Locate the cell with the specified text and output its (x, y) center coordinate. 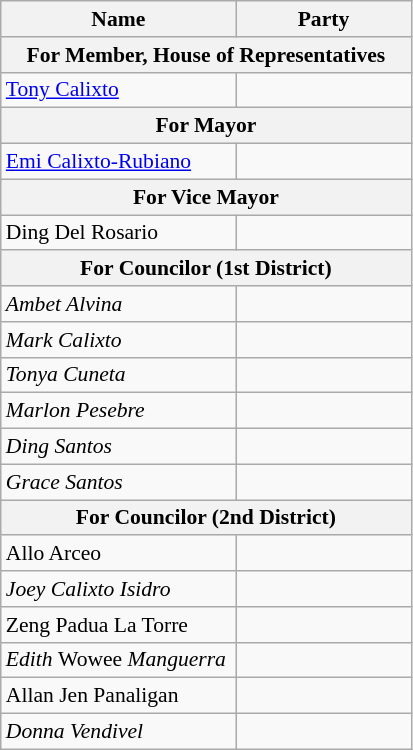
Allo Arceo (118, 554)
Grace Santos (118, 482)
Ding Del Rosario (118, 233)
Emi Calixto-Rubiano (118, 162)
Mark Calixto (118, 340)
For Councilor (2nd District) (206, 518)
Ding Santos (118, 447)
Name (118, 19)
Edith Wowee Manguerra (118, 660)
For Mayor (206, 126)
For Councilor (1st District) (206, 269)
For Member, House of Representatives (206, 55)
Joey Calixto Isidro (118, 589)
Donna Vendivel (118, 732)
Tonya Cuneta (118, 375)
Ambet Alvina (118, 304)
Tony Calixto (118, 90)
Marlon Pesebre (118, 411)
Zeng Padua La Torre (118, 625)
Party (324, 19)
Allan Jen Panaligan (118, 696)
For Vice Mayor (206, 197)
